Find where the given text appears and provide that cell's center as [X, Y] coordinate. 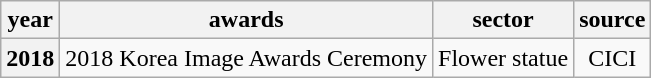
2018 Korea Image Awards Ceremony [246, 58]
source [612, 20]
sector [504, 20]
2018 [30, 58]
year [30, 20]
Flower statue [504, 58]
awards [246, 20]
CICI [612, 58]
